Capture the cell that displays the provided text and extract its (X, Y) central coordinate. 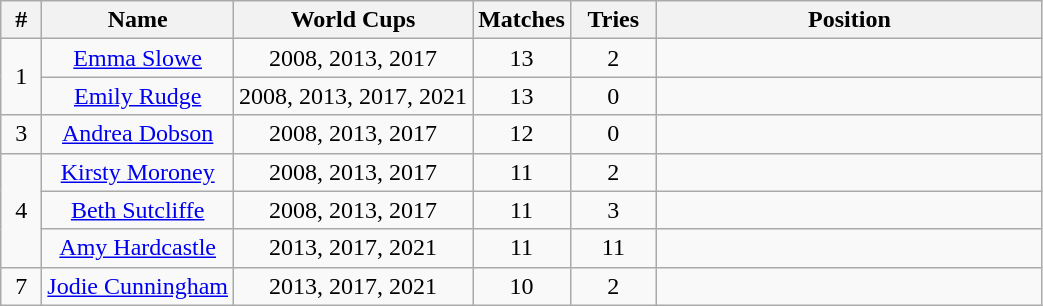
Matches (522, 20)
Tries (613, 20)
1 (22, 77)
Kirsty Moroney (138, 172)
Jodie Cunningham (138, 286)
Name (138, 20)
Emily Rudge (138, 96)
Position (849, 20)
12 (522, 134)
7 (22, 286)
# (22, 20)
Andrea Dobson (138, 134)
World Cups (354, 20)
Amy Hardcastle (138, 248)
4 (22, 210)
2008, 2013, 2017, 2021 (354, 96)
Emma Slowe (138, 58)
10 (522, 286)
Beth Sutcliffe (138, 210)
